Determine the (x, y) coordinate at the center of the cell enclosing the given text.  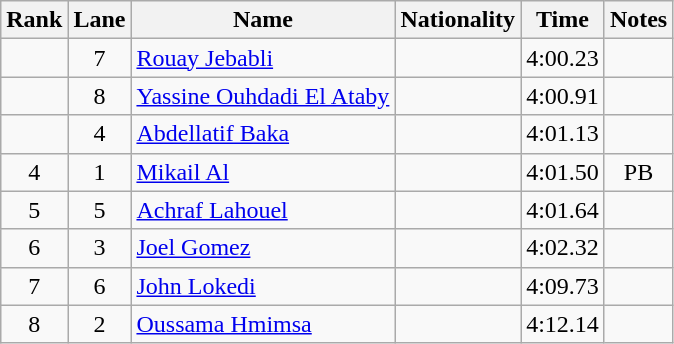
Nationality (458, 20)
4:00.91 (563, 96)
Achraf Lahouel (263, 210)
4:01.50 (563, 172)
2 (100, 324)
Time (563, 20)
Notes (638, 20)
4:02.32 (563, 248)
Mikail Al (263, 172)
4:09.73 (563, 286)
Oussama Hmimsa (263, 324)
Rank (34, 20)
4:00.23 (563, 58)
3 (100, 248)
Lane (100, 20)
4:12.14 (563, 324)
4:01.64 (563, 210)
1 (100, 172)
4:01.13 (563, 134)
Abdellatif Baka (263, 134)
PB (638, 172)
Rouay Jebabli (263, 58)
Joel Gomez (263, 248)
Yassine Ouhdadi El Ataby (263, 96)
Name (263, 20)
John Lokedi (263, 286)
